For the text-containing cell, return its midpoint in (x, y) coordinate format. 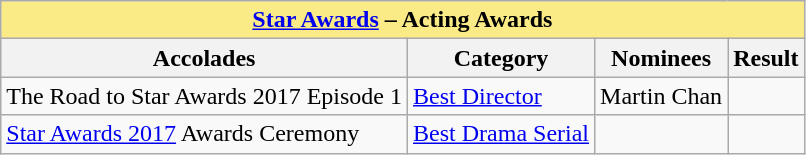
Accolades (204, 58)
Category (502, 58)
Martin Chan (662, 96)
Best Drama Serial (502, 134)
The Road to Star Awards 2017 Episode 1 (204, 96)
Result (766, 58)
Nominees (662, 58)
Star Awards 2017 Awards Ceremony (204, 134)
Star Awards – Acting Awards (402, 20)
Best Director (502, 96)
